Output the (X, Y) coordinate of the center of the cell containing the given text.  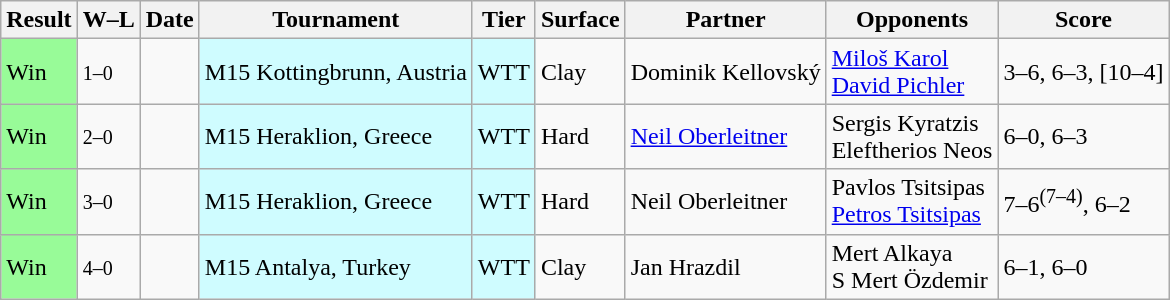
M15 Kottingbrunn, Austria (336, 72)
7–6(7–4), 6–2 (1084, 202)
6–0, 6–3 (1084, 136)
Dominik Kellovský (726, 72)
Result (39, 20)
Tournament (336, 20)
2–0 (108, 136)
Score (1084, 20)
Jan Hrazdil (726, 266)
Mert Alkaya S Mert Özdemir (912, 266)
Date (170, 20)
4–0 (108, 266)
M15 Antalya, Turkey (336, 266)
Miloš Karol David Pichler (912, 72)
Tier (504, 20)
3–6, 6–3, [10–4] (1084, 72)
6–1, 6–0 (1084, 266)
Opponents (912, 20)
Partner (726, 20)
1–0 (108, 72)
Surface (580, 20)
Pavlos Tsitsipas Petros Tsitsipas (912, 202)
W–L (108, 20)
Sergis Kyratzis Eleftherios Neos (912, 136)
3–0 (108, 202)
